Return (X, Y) of the center of cell containing provided text 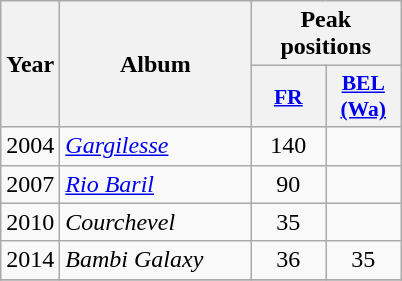
90 (288, 184)
Courchevel (156, 222)
36 (288, 260)
FR (288, 96)
2014 (30, 260)
Bambi Galaxy (156, 260)
140 (288, 146)
Peak positions (326, 34)
Rio Baril (156, 184)
2007 (30, 184)
2010 (30, 222)
BEL (Wa) (364, 96)
Year (30, 64)
2004 (30, 146)
Gargilesse (156, 146)
Album (156, 64)
